Identify which cell holds the provided text, then report its [x, y] central coordinate. 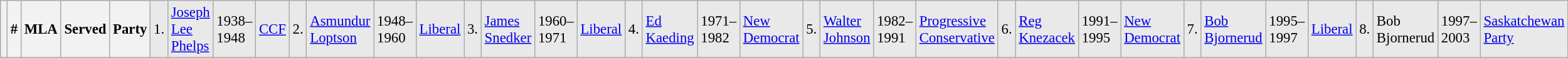
Joseph Lee Phelps [191, 29]
8. [1365, 29]
Walter Johnson [847, 29]
4. [634, 29]
1982–1991 [895, 29]
1948–1960 [395, 29]
# [14, 29]
1960–1971 [556, 29]
1971–1982 [719, 29]
MLA [41, 29]
6. [1007, 29]
1995–1997 [1287, 29]
1. [159, 29]
Served [85, 29]
James Snedker [508, 29]
Ed Kaeding [670, 29]
3. [473, 29]
CCF [273, 29]
Party [130, 29]
7. [1192, 29]
Progressive Conservative [957, 29]
5. [812, 29]
Asmundur Loptson [340, 29]
1991–1995 [1099, 29]
Saskatchewan Party [1524, 29]
2. [298, 29]
Reg Knezacek [1047, 29]
1997–2003 [1459, 29]
1938–1948 [235, 29]
